Scan for the cell matching the given text and deliver its [X, Y] coordinate at center. 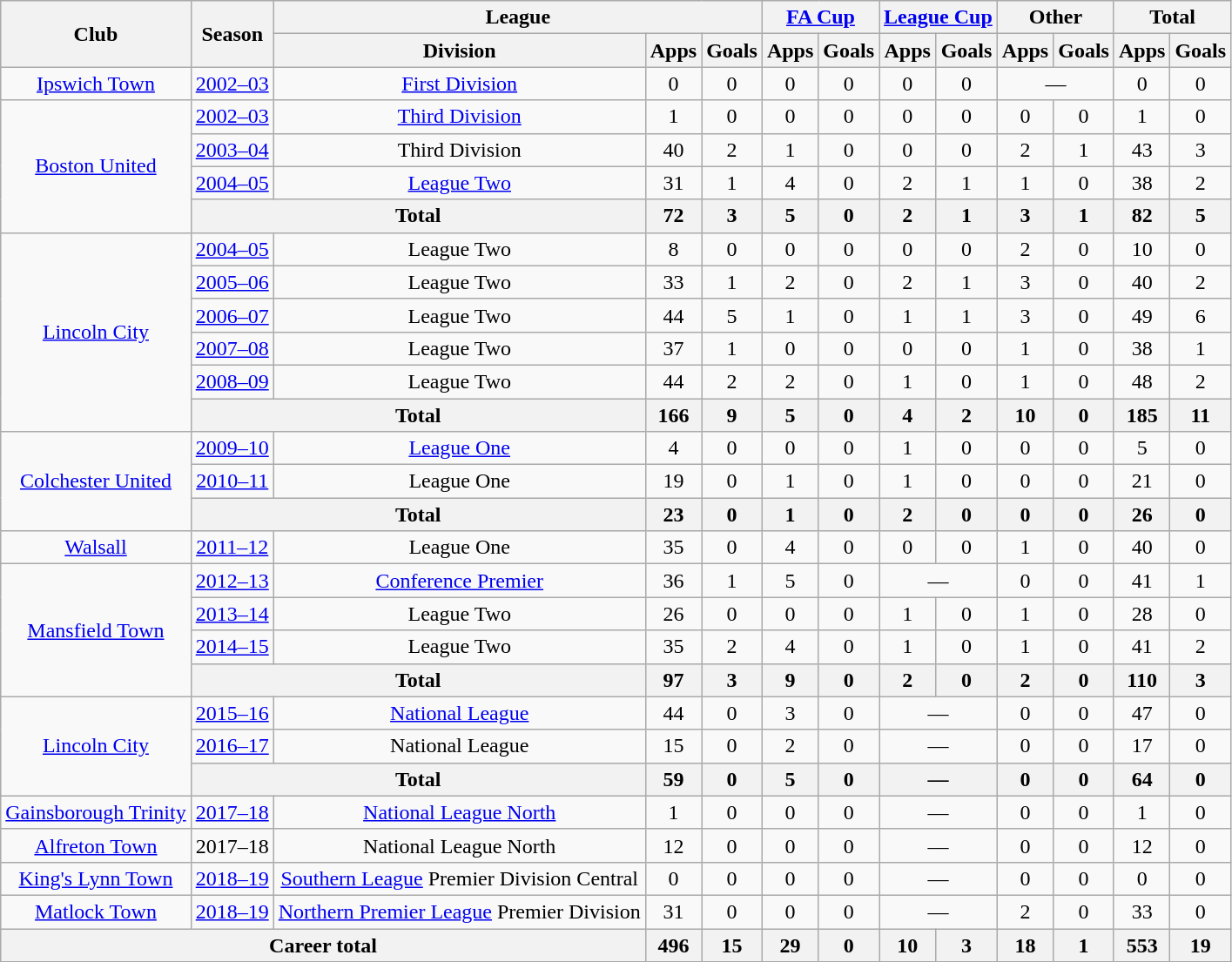
2011–12 [232, 548]
2003–04 [232, 150]
Northern Premier League Premier Division [460, 912]
2007–08 [232, 348]
2008–09 [232, 381]
Boston United [96, 166]
36 [673, 581]
97 [673, 680]
28 [1141, 614]
6 [1201, 315]
166 [673, 415]
Mansfield Town [96, 630]
Career total [323, 945]
21 [1141, 481]
Ipswich Town [96, 84]
2013–14 [232, 614]
72 [673, 216]
FA Cup [820, 17]
47 [1141, 713]
Alfreton Town [96, 845]
37 [673, 348]
553 [1141, 945]
2010–11 [232, 481]
29 [790, 945]
82 [1141, 216]
11 [1201, 415]
Club [96, 34]
Season [232, 34]
King's Lynn Town [96, 878]
2009–10 [232, 448]
2016–17 [232, 746]
Matlock Town [96, 912]
Conference Premier [460, 581]
23 [673, 515]
110 [1141, 680]
48 [1141, 381]
59 [673, 779]
Other [1055, 17]
2012–13 [232, 581]
Gainsborough Trinity [96, 812]
8 [673, 249]
Colchester United [96, 481]
Southern League Premier Division Central [460, 878]
2006–07 [232, 315]
2005–06 [232, 282]
2015–16 [232, 713]
Division [460, 50]
2014–15 [232, 647]
43 [1141, 150]
First Division [460, 84]
64 [1141, 779]
18 [1025, 945]
17 [1141, 746]
49 [1141, 315]
League [517, 17]
185 [1141, 415]
League Cup [939, 17]
Walsall [96, 548]
496 [673, 945]
